Return the [x, y] coordinate for the center point of the cell that contains the specified text.  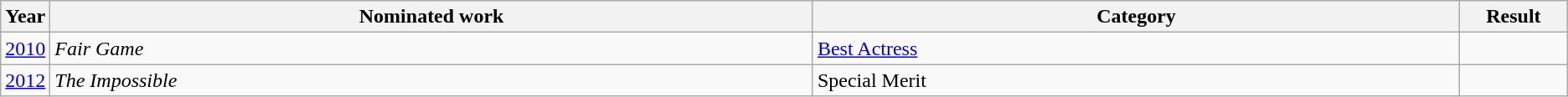
Nominated work [432, 17]
Result [1514, 17]
Year [25, 17]
2010 [25, 48]
Fair Game [432, 48]
Category [1136, 17]
Special Merit [1136, 80]
Best Actress [1136, 48]
The Impossible [432, 80]
2012 [25, 80]
